Pinpoint the cell where the given text exists, returning its [X, Y] midpoint coordinate. 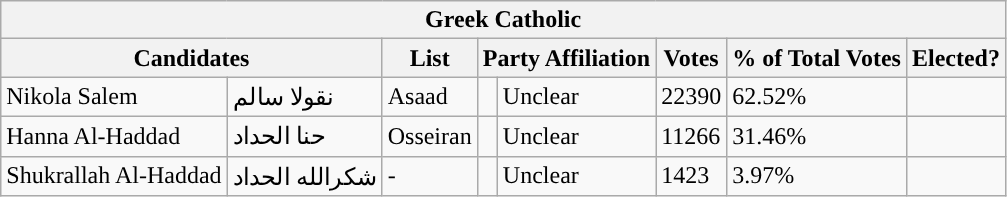
% of Total Votes [817, 58]
Hanna Al-Haddad [114, 136]
1423 [692, 176]
22390 [692, 97]
List [430, 58]
Asaad [430, 97]
11266 [692, 136]
Greek Catholic [504, 20]
62.52% [817, 97]
3.97% [817, 176]
Candidates [192, 58]
نقولا سالم [304, 97]
Osseiran [430, 136]
Nikola Salem [114, 97]
31.46% [817, 136]
Party Affiliation [566, 58]
حنا الحداد [304, 136]
شكرالله الحداد [304, 176]
- [430, 176]
Shukrallah Al-Haddad [114, 176]
Votes [692, 58]
Elected? [956, 58]
